Locate the cell with the specified text and output its [x, y] center coordinate. 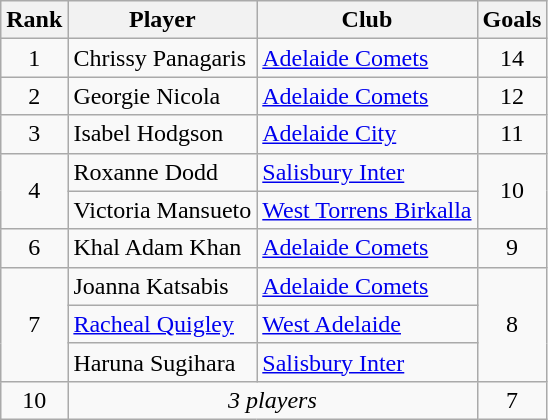
12 [512, 96]
9 [512, 248]
West Adelaide [367, 324]
Adelaide City [367, 134]
Racheal Quigley [162, 324]
14 [512, 58]
3 [34, 134]
4 [34, 191]
Joanna Katsabis [162, 286]
Chrissy Panagaris [162, 58]
3 players [272, 400]
Goals [512, 20]
8 [512, 324]
Roxanne Dodd [162, 172]
2 [34, 96]
Rank [34, 20]
Player [162, 20]
Khal Adam Khan [162, 248]
Victoria Mansueto [162, 210]
Club [367, 20]
1 [34, 58]
West Torrens Birkalla [367, 210]
Haruna Sugihara [162, 362]
Isabel Hodgson [162, 134]
Georgie Nicola [162, 96]
11 [512, 134]
6 [34, 248]
